Find where the given text appears and provide that cell's center as [x, y] coordinate. 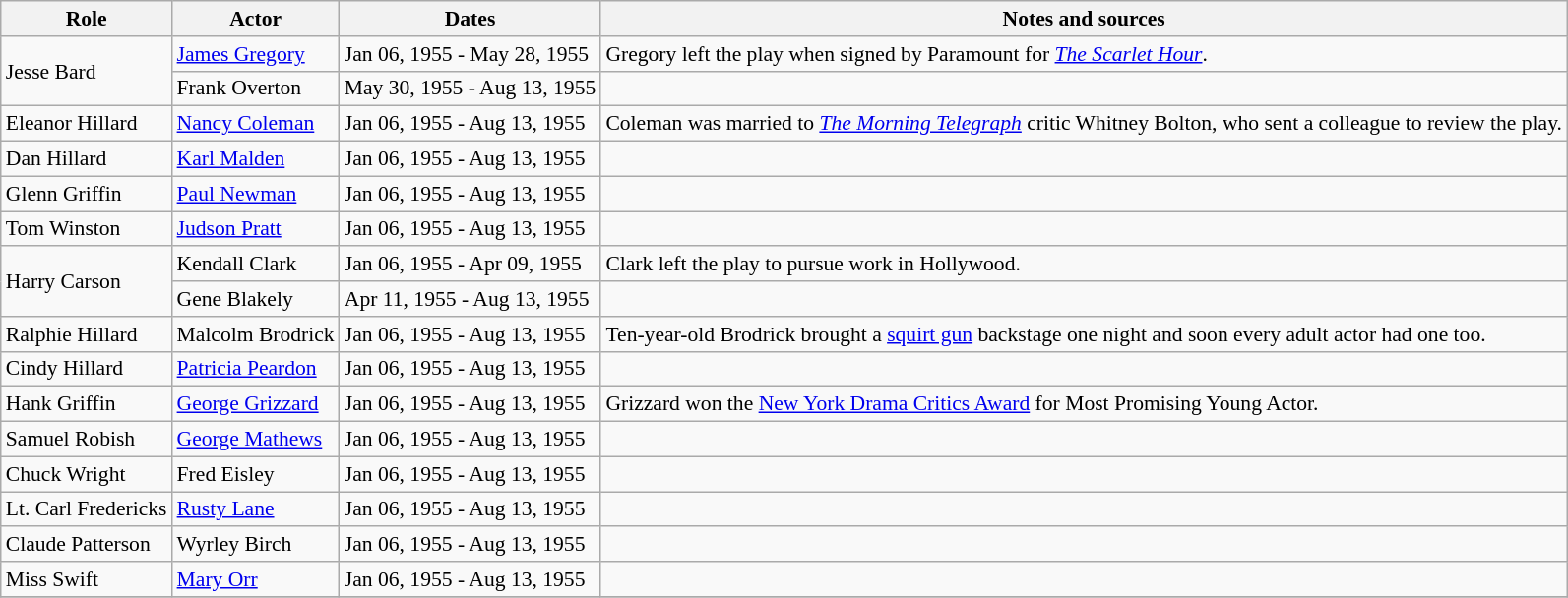
Coleman was married to The Morning Telegraph critic Whitney Bolton, who sent a colleague to review the play. [1084, 124]
Jesse Bard [87, 71]
Ten-year-old Brodrick brought a squirt gun backstage one night and soon every adult actor had one too. [1084, 334]
Judson Pratt [256, 229]
Dan Hillard [87, 159]
George Grizzard [256, 404]
Dates [470, 19]
Clark left the play to pursue work in Hollywood. [1084, 265]
Apr 11, 1955 - Aug 13, 1955 [470, 299]
Patricia Peardon [256, 369]
May 30, 1955 - Aug 13, 1955 [470, 89]
Actor [256, 19]
Notes and sources [1084, 19]
Chuck Wright [87, 474]
Eleanor Hillard [87, 124]
Wyrley Birch [256, 545]
Tom Winston [87, 229]
Kendall Clark [256, 265]
Grizzard won the New York Drama Critics Award for Most Promising Young Actor. [1084, 404]
Hank Griffin [87, 404]
Nancy Coleman [256, 124]
Mary Orr [256, 579]
Cindy Hillard [87, 369]
Harry Carson [87, 281]
Role [87, 19]
Rusty Lane [256, 509]
Glenn Griffin [87, 194]
Jan 06, 1955 - Apr 09, 1955 [470, 265]
James Gregory [256, 54]
Paul Newman [256, 194]
Fred Eisley [256, 474]
Karl Malden [256, 159]
George Mathews [256, 440]
Miss Swift [87, 579]
Claude Patterson [87, 545]
Gene Blakely [256, 299]
Gregory left the play when signed by Paramount for The Scarlet Hour. [1084, 54]
Samuel Robish [87, 440]
Ralphie Hillard [87, 334]
Lt. Carl Fredericks [87, 509]
Frank Overton [256, 89]
Malcolm Brodrick [256, 334]
Jan 06, 1955 - May 28, 1955 [470, 54]
